Determine the (x, y) coordinate at the center of the cell enclosing the given text.  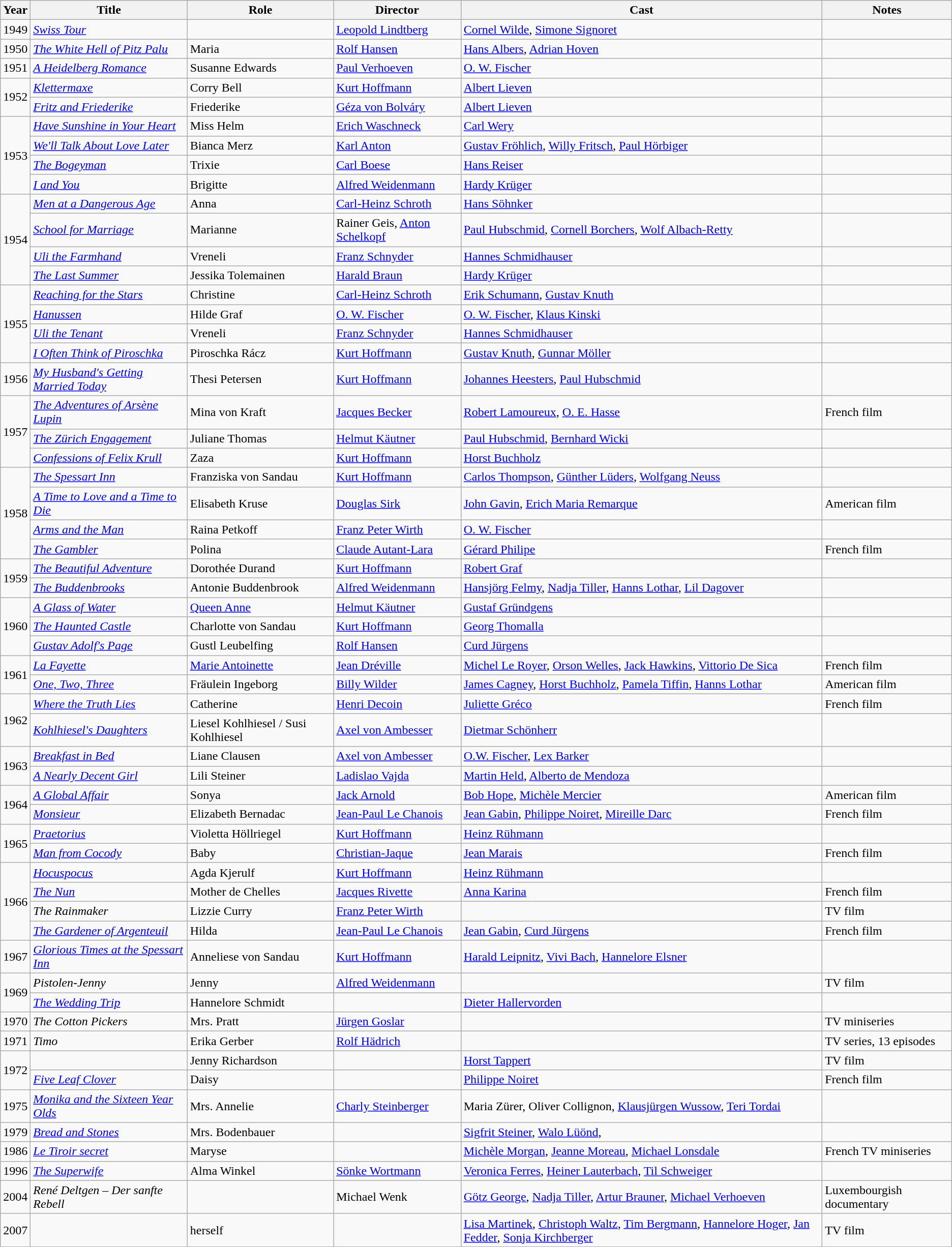
Dorothée Durand (260, 568)
1963 (15, 766)
The Bogeyman (109, 165)
Miss Helm (260, 126)
Erik Schumann, Gustav Knuth (641, 295)
TV miniseries (887, 1022)
Fräulein Ingeborg (260, 685)
A Glass of Water (109, 607)
The Nun (109, 892)
Jürgen Goslar (398, 1022)
Leopold Lindtberg (398, 29)
I Often Think of Piroschka (109, 353)
Title (109, 10)
Marianne (260, 230)
Douglas Sirk (398, 503)
Michèle Morgan, Jeanne Moreau, Michael Lonsdale (641, 1151)
Elisabeth Kruse (260, 503)
Charlotte von Sandau (260, 627)
Corry Bell (260, 87)
Daisy (260, 1080)
Maria Zürer, Oliver Collignon, Klausjürgen Wussow, Teri Tordai (641, 1106)
Ladislao Vajda (398, 776)
Robert Lamoureux, O. E. Hasse (641, 412)
Anna (260, 203)
1950 (15, 49)
Glorious Times at the Spessart Inn (109, 957)
The White Hell of Pitz Palu (109, 49)
Hansjörg Felmy, Nadja Tiller, Hanns Lothar, Lil Dagover (641, 587)
French TV miniseries (887, 1151)
Marie Antoinette (260, 665)
Bianca Merz (260, 145)
Hilde Graf (260, 314)
2004 (15, 1197)
Timo (109, 1041)
Jean Gabin, Philippe Noiret, Mireille Darc (641, 814)
1969 (15, 993)
Lisa Martinek, Christoph Waltz, Tim Bergmann, Hannelore Hoger, Jan Fedder, Sonja Kirchberger (641, 1230)
Gustaf Gründgens (641, 607)
1958 (15, 513)
1965 (15, 843)
Sonya (260, 795)
Raina Petkoff (260, 529)
1967 (15, 957)
1960 (15, 626)
Mrs. Annelie (260, 1106)
Cast (641, 10)
Arms and the Man (109, 529)
Director (398, 10)
I and You (109, 184)
1970 (15, 1022)
Jean Marais (641, 853)
Johannes Heesters, Paul Hubschmid (641, 379)
Catherine (260, 704)
One, Two, Three (109, 685)
John Gavin, Erich Maria Remarque (641, 503)
Michael Wenk (398, 1197)
Christine (260, 295)
herself (260, 1230)
Hilda (260, 930)
Trixie (260, 165)
Götz George, Nadja Tiller, Artur Brauner, Michael Verhoeven (641, 1197)
Juliette Gréco (641, 704)
1979 (15, 1132)
Claude Autant-Lara (398, 549)
Bob Hope, Michèle Mercier (641, 795)
1953 (15, 155)
Paul Hubschmid, Bernhard Wicki (641, 438)
Anna Karina (641, 892)
Dietmar Schönherr (641, 730)
Franziska von Sandau (260, 477)
Friederike (260, 107)
Jack Arnold (398, 795)
Mrs. Bodenbauer (260, 1132)
Susanne Edwards (260, 68)
A Nearly Decent Girl (109, 776)
1951 (15, 68)
The Gambler (109, 549)
Hanussen (109, 314)
Hocuspocus (109, 872)
Veronica Ferres, Heiner Lauterbach, Til Schweiger (641, 1171)
Fritz and Friederike (109, 107)
Lili Steiner (260, 776)
Hans Reiser (641, 165)
The Adventures of Arsène Lupin (109, 412)
Brigitte (260, 184)
TV series, 13 episodes (887, 1041)
1966 (15, 901)
Kohlhiesel's Daughters (109, 730)
Klettermaxe (109, 87)
Piroschka Rácz (260, 353)
Mina von Kraft (260, 412)
Le Tiroir secret (109, 1151)
The Beautiful Adventure (109, 568)
1959 (15, 578)
Antonie Buddenbrook (260, 587)
Erich Waschneck (398, 126)
Uli the Farmhand (109, 256)
1955 (15, 324)
Karl Anton (398, 145)
La Fayette (109, 665)
1957 (15, 431)
Uli the Tenant (109, 334)
Maryse (260, 1151)
Hans Söhnker (641, 203)
Harald Leipnitz, Vivi Bach, Hannelore Elsner (641, 957)
Robert Graf (641, 568)
Gérard Philipe (641, 549)
Horst Buchholz (641, 458)
1954 (15, 239)
Paul Verhoeven (398, 68)
Carl Boese (398, 165)
Monika and the Sixteen Year Olds (109, 1106)
O.W. Fischer, Lex Barker (641, 756)
Jacques Rivette (398, 892)
1961 (15, 675)
Carl Wery (641, 126)
The Buddenbrooks (109, 587)
René Deltgen – Der sanfte Rebell (109, 1197)
1975 (15, 1106)
Polina (260, 549)
A Time to Love and a Time to Die (109, 503)
Mother de Chelles (260, 892)
Baby (260, 853)
Paul Hubschmid, Cornell Borchers, Wolf Albach-Retty (641, 230)
Harald Braun (398, 276)
Zaza (260, 458)
Georg Thomalla (641, 627)
Hans Albers, Adrian Hoven (641, 49)
Violetta Höllriegel (260, 834)
We'll Talk About Love Later (109, 145)
Liesel Kohlhiesel / Susi Kohlhiesel (260, 730)
Billy Wilder (398, 685)
Christian-Jaque (398, 853)
Jean Dréville (398, 665)
Charly Steinberger (398, 1106)
Swiss Tour (109, 29)
James Cagney, Horst Buchholz, Pamela Tiffin, Hanns Lothar (641, 685)
1986 (15, 1151)
Gustav Fröhlich, Willy Fritsch, Paul Hörbiger (641, 145)
1964 (15, 805)
Luxembourgish documentary (887, 1197)
Anneliese von Sandau (260, 957)
Martin Held, Alberto de Mendoza (641, 776)
1952 (15, 97)
The Gardener of Argenteuil (109, 930)
1962 (15, 720)
Have Sunshine in Your Heart (109, 126)
Philippe Noiret (641, 1080)
Maria (260, 49)
Jenny (260, 983)
1956 (15, 379)
Erika Gerber (260, 1041)
Sigfrit Steiner, Walo Lüönd, (641, 1132)
Gustav Adolf's Page (109, 646)
My Husband's Getting Married Today (109, 379)
The Last Summer (109, 276)
A Heidelberg Romance (109, 68)
The Zürich Engagement (109, 438)
Year (15, 10)
Gustav Knuth, Gunnar Möller (641, 353)
Alma Winkel (260, 1171)
The Wedding Trip (109, 1002)
Men at a Dangerous Age (109, 203)
1972 (15, 1070)
Confessions of Felix Krull (109, 458)
Breakfast in Bed (109, 756)
Jessika Tolemainen (260, 276)
Carlos Thompson, Günther Lüders, Wolfgang Neuss (641, 477)
Sönke Wortmann (398, 1171)
Mrs. Pratt (260, 1022)
Cornel Wilde, Simone Signoret (641, 29)
Lizzie Curry (260, 911)
The Rainmaker (109, 911)
Man from Cocody (109, 853)
Praetorius (109, 834)
1996 (15, 1171)
The Spessart Inn (109, 477)
Jacques Becker (398, 412)
Pistolen-Jenny (109, 983)
Dieter Hallervorden (641, 1002)
Horst Tappert (641, 1060)
Queen Anne (260, 607)
O. W. Fischer, Klaus Kinski (641, 314)
Michel Le Royer, Orson Welles, Jack Hawkins, Vittorio De Sica (641, 665)
1949 (15, 29)
Hannelore Schmidt (260, 1002)
Rainer Geis, Anton Schelkopf (398, 230)
Agda Kjerulf (260, 872)
Jean Gabin, Curd Jürgens (641, 930)
Rolf Hädrich (398, 1041)
A Global Affair (109, 795)
Elizabeth Bernadac (260, 814)
The Superwife (109, 1171)
Monsieur (109, 814)
2007 (15, 1230)
Role (260, 10)
School for Marriage (109, 230)
Jenny Richardson (260, 1060)
Where the Truth Lies (109, 704)
Henri Decoin (398, 704)
Gustl Leubelfing (260, 646)
The Haunted Castle (109, 627)
1971 (15, 1041)
Liane Clausen (260, 756)
Notes (887, 10)
Géza von Bolváry (398, 107)
Reaching for the Stars (109, 295)
Juliane Thomas (260, 438)
Thesi Petersen (260, 379)
Bread and Stones (109, 1132)
The Cotton Pickers (109, 1022)
Five Leaf Clover (109, 1080)
Curd Jürgens (641, 646)
